Extract the [x, y] coordinate from the center of the cell holding the provided text.  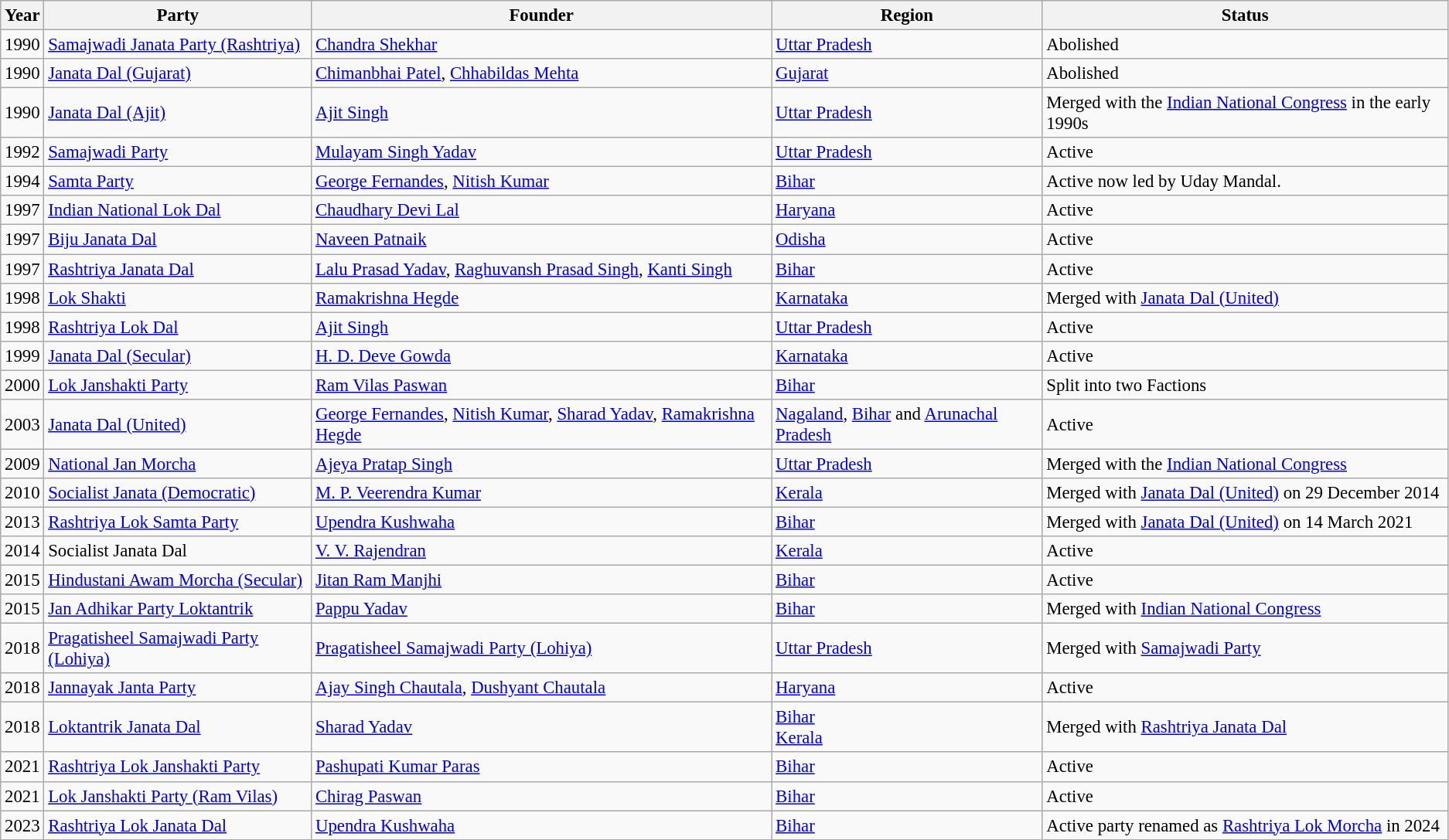
2023 [22, 825]
Rashtriya Janata Dal [178, 269]
Chandra Shekhar [541, 45]
Merged with Samajwadi Party [1245, 649]
Ramakrishna Hegde [541, 298]
BiharKerala [907, 728]
Janata Dal (Secular) [178, 355]
Samajwadi Party [178, 152]
Ajay Singh Chautala, Dushyant Chautala [541, 688]
Merged with Janata Dal (United) [1245, 298]
Lok Janshakti Party (Ram Vilas) [178, 796]
Indian National Lok Dal [178, 211]
Gujarat [907, 73]
Naveen Patnaik [541, 240]
Nagaland, Bihar and Arunachal Pradesh [907, 425]
2014 [22, 551]
2010 [22, 493]
Jitan Ram Manjhi [541, 580]
Merged with the Indian National Congress in the early 1990s [1245, 113]
Socialist Janata (Democratic) [178, 493]
Party [178, 15]
Merged with Janata Dal (United) on 14 March 2021 [1245, 522]
Pashupati Kumar Paras [541, 767]
2003 [22, 425]
Year [22, 15]
Lok Shakti [178, 298]
1992 [22, 152]
Janata Dal (United) [178, 425]
Ram Vilas Paswan [541, 385]
Merged with the Indian National Congress [1245, 464]
Rashtriya Lok Dal [178, 327]
Pappu Yadav [541, 609]
Mulayam Singh Yadav [541, 152]
George Fernandes, Nitish Kumar [541, 182]
V. V. Rajendran [541, 551]
Sharad Yadav [541, 728]
Janata Dal (Gujarat) [178, 73]
1994 [22, 182]
Chimanbhai Patel, Chhabildas Mehta [541, 73]
Status [1245, 15]
Merged with Indian National Congress [1245, 609]
Socialist Janata Dal [178, 551]
2013 [22, 522]
Rashtriya Lok Samta Party [178, 522]
George Fernandes, Nitish Kumar, Sharad Yadav, Ramakrishna Hegde [541, 425]
Samajwadi Janata Party (Rashtriya) [178, 45]
1999 [22, 355]
Chirag Paswan [541, 796]
Lok Janshakti Party [178, 385]
Active now led by Uday Mandal. [1245, 182]
Ajeya Pratap Singh [541, 464]
H. D. Deve Gowda [541, 355]
2009 [22, 464]
Samta Party [178, 182]
Jannayak Janta Party [178, 688]
Jan Adhikar Party Loktantrik [178, 609]
Rashtriya Lok Janata Dal [178, 825]
Merged with Rashtriya Janata Dal [1245, 728]
Founder [541, 15]
Active party renamed as Rashtriya Lok Morcha in 2024 [1245, 825]
Odisha [907, 240]
Hindustani Awam Morcha (Secular) [178, 580]
Biju Janata Dal [178, 240]
Lalu Prasad Yadav, Raghuvansh Prasad Singh, Kanti Singh [541, 269]
Split into two Factions [1245, 385]
Rashtriya Lok Janshakti Party [178, 767]
2000 [22, 385]
National Jan Morcha [178, 464]
Loktantrik Janata Dal [178, 728]
Chaudhary Devi Lal [541, 211]
Region [907, 15]
Merged with Janata Dal (United) on 29 December 2014 [1245, 493]
M. P. Veerendra Kumar [541, 493]
Janata Dal (Ajit) [178, 113]
